Scan for the cell matching the given text and deliver its [x, y] coordinate at center. 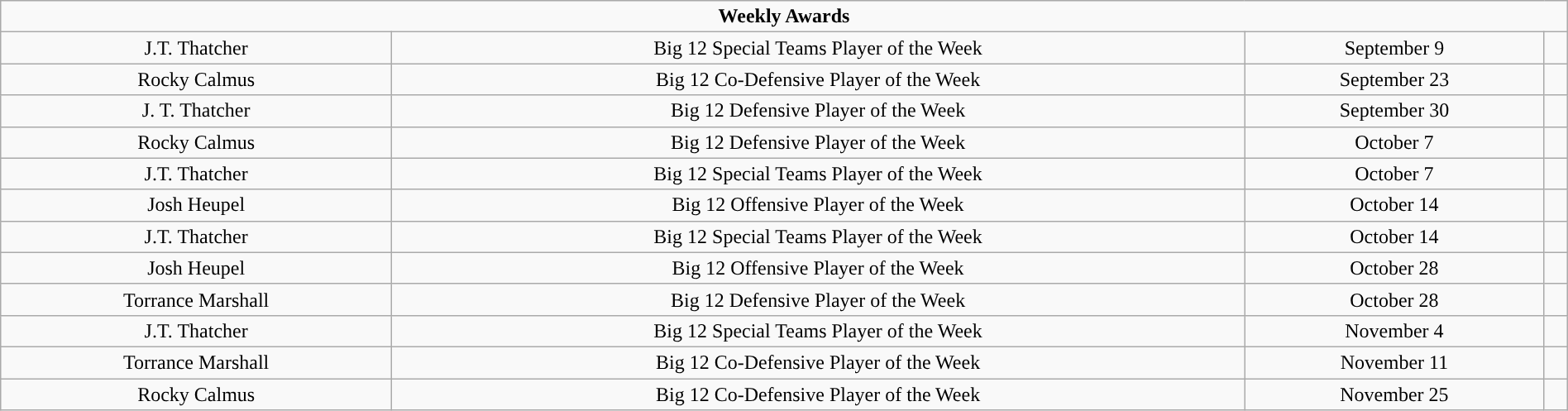
November 4 [1394, 331]
September 23 [1394, 79]
September 30 [1394, 111]
Weekly Awards [784, 17]
September 9 [1394, 48]
November 25 [1394, 394]
November 11 [1394, 362]
J. T. Thatcher [197, 111]
